Return [x, y] of the center of cell containing provided text 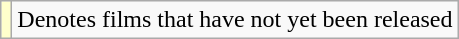
Denotes films that have not yet been released [235, 20]
